Return the [X, Y] coordinate for the center point of the cell that contains the specified text.  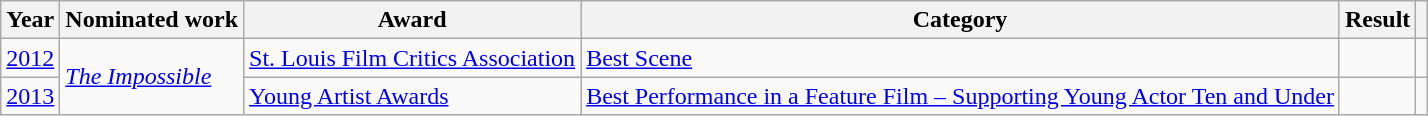
The Impossible [152, 77]
2012 [30, 58]
Year [30, 20]
St. Louis Film Critics Association [412, 58]
Category [960, 20]
Result [1377, 20]
Best Performance in a Feature Film – Supporting Young Actor Ten and Under [960, 96]
Best Scene [960, 58]
Award [412, 20]
Nominated work [152, 20]
Young Artist Awards [412, 96]
2013 [30, 96]
